Output the [x, y] coordinate of the center of the cell containing the given text.  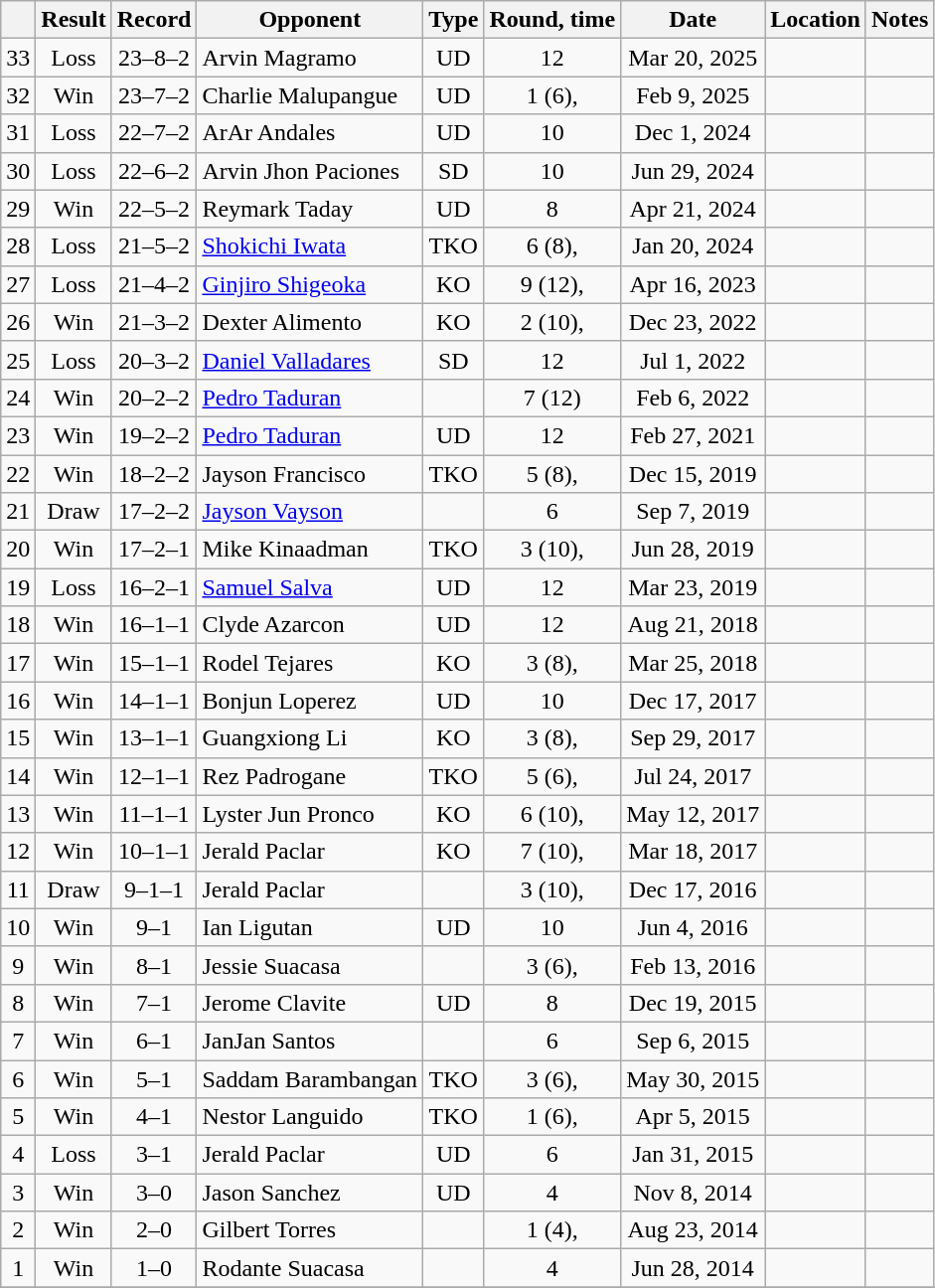
8–1 [154, 965]
3–1 [154, 1155]
Sep 7, 2019 [694, 512]
Rez Padrogane [310, 776]
Nov 8, 2014 [694, 1193]
Mar 23, 2019 [694, 587]
Charlie Malupangue [310, 95]
6–1 [154, 1041]
Arvin Magramo [310, 58]
Dec 19, 2015 [694, 1003]
Rodante Suacasa [310, 1268]
14 [18, 776]
Feb 9, 2025 [694, 95]
1 (4), [552, 1230]
Daniel Valladares [310, 360]
Rodel Tejares [310, 663]
Dexter Alimento [310, 322]
21–4–2 [154, 284]
16 [18, 701]
Reymark Taday [310, 209]
Nestor Languido [310, 1117]
22–7–2 [154, 133]
Shokichi Iwata [310, 246]
17 [18, 663]
11–1–1 [154, 814]
Jul 24, 2017 [694, 776]
24 [18, 398]
7 [18, 1041]
15 [18, 738]
7–1 [154, 1003]
Mar 18, 2017 [694, 852]
7 (12) [552, 398]
May 30, 2015 [694, 1078]
Dec 1, 2024 [694, 133]
Jan 31, 2015 [694, 1155]
21–3–2 [154, 322]
13–1–1 [154, 738]
26 [18, 322]
18 [18, 625]
2 (10), [552, 322]
3 [18, 1193]
1 [18, 1268]
Jun 29, 2024 [694, 171]
1–0 [154, 1268]
5–1 [154, 1078]
Type [453, 20]
Jason Sanchez [310, 1193]
Feb 13, 2016 [694, 965]
21–5–2 [154, 246]
12–1–1 [154, 776]
21 [18, 512]
3–0 [154, 1193]
Sep 29, 2017 [694, 738]
Jayson Vayson [310, 512]
9 [18, 965]
Dec 15, 2019 [694, 474]
5 (8), [552, 474]
28 [18, 246]
33 [18, 58]
Mar 20, 2025 [694, 58]
Jerome Clavite [310, 1003]
Ian Ligutan [310, 927]
4–1 [154, 1117]
Saddam Barambangan [310, 1078]
20 [18, 550]
Dec 17, 2017 [694, 701]
22–6–2 [154, 171]
29 [18, 209]
Apr 21, 2024 [694, 209]
ArAr Andales [310, 133]
32 [18, 95]
23–8–2 [154, 58]
Feb 27, 2021 [694, 435]
Lyster Jun Pronco [310, 814]
May 12, 2017 [694, 814]
20–3–2 [154, 360]
Jul 1, 2022 [694, 360]
22–5–2 [154, 209]
Notes [899, 20]
Gilbert Torres [310, 1230]
9–1–1 [154, 889]
Mike Kinaadman [310, 550]
17–2–1 [154, 550]
Jun 28, 2019 [694, 550]
Samuel Salva [310, 587]
Arvin Jhon Paciones [310, 171]
16–2–1 [154, 587]
Jun 4, 2016 [694, 927]
Opponent [310, 20]
17–2–2 [154, 512]
19–2–2 [154, 435]
10–1–1 [154, 852]
Apr 16, 2023 [694, 284]
2 [18, 1230]
31 [18, 133]
Feb 6, 2022 [694, 398]
Ginjiro Shigeoka [310, 284]
JanJan Santos [310, 1041]
Jun 28, 2014 [694, 1268]
27 [18, 284]
9 (12), [552, 284]
Round, time [552, 20]
Date [694, 20]
11 [18, 889]
Dec 23, 2022 [694, 322]
Bonjun Loperez [310, 701]
Mar 25, 2018 [694, 663]
16–1–1 [154, 625]
Aug 23, 2014 [694, 1230]
9–1 [154, 927]
23 [18, 435]
5 (6), [552, 776]
Aug 21, 2018 [694, 625]
15–1–1 [154, 663]
20–2–2 [154, 398]
Sep 6, 2015 [694, 1041]
25 [18, 360]
30 [18, 171]
Apr 5, 2015 [694, 1117]
22 [18, 474]
13 [18, 814]
2–0 [154, 1230]
Guangxiong Li [310, 738]
14–1–1 [154, 701]
Location [816, 20]
Dec 17, 2016 [694, 889]
Clyde Azarcon [310, 625]
18–2–2 [154, 474]
5 [18, 1117]
Jan 20, 2024 [694, 246]
6 (8), [552, 246]
23–7–2 [154, 95]
7 (10), [552, 852]
6 (10), [552, 814]
Jayson Francisco [310, 474]
Result [74, 20]
Record [154, 20]
19 [18, 587]
Jessie Suacasa [310, 965]
